Detect which cell encompasses the target text, then output its [X, Y] center coordinate. 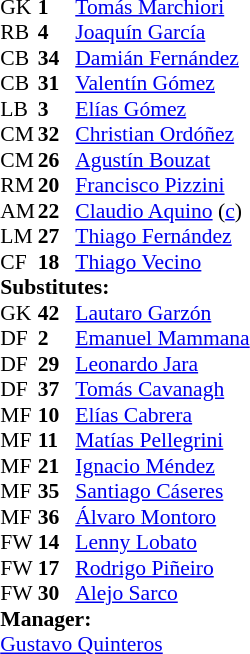
36 [57, 517]
Rodrigo Piñeiro [162, 568]
Christian Ordóñez [162, 135]
Emanuel Mammana [162, 339]
21 [57, 466]
31 [57, 83]
LB [19, 109]
Thiago Fernández [162, 237]
Substitutes: [124, 287]
11 [57, 441]
4 [57, 33]
Tomás Cavanagh [162, 389]
Francisco Pizzini [162, 185]
Agustín Bouzat [162, 160]
AM [19, 211]
27 [57, 237]
37 [57, 389]
20 [57, 185]
Elías Gómez [162, 109]
Alejo Sarco [162, 593]
22 [57, 211]
Thiago Vecino [162, 262]
32 [57, 135]
Claudio Aquino (c) [162, 211]
Joaquín García [162, 33]
35 [57, 491]
2 [57, 339]
GK [19, 313]
Manager: [124, 619]
17 [57, 568]
Elías Cabrera [162, 415]
CF [19, 262]
Lenny Lobato [162, 543]
Ignacio Méndez [162, 466]
3 [57, 109]
Lautaro Garzón [162, 313]
Damián Fernández [162, 58]
Álvaro Montoro [162, 517]
10 [57, 415]
42 [57, 313]
Valentín Gómez [162, 83]
RB [19, 33]
26 [57, 160]
18 [57, 262]
Santiago Cáseres [162, 491]
30 [57, 593]
Leonardo Jara [162, 364]
34 [57, 58]
Matías Pellegrini [162, 441]
14 [57, 543]
29 [57, 364]
RM [19, 185]
LM [19, 237]
